Detect which cell encompasses the target text, then output its (x, y) center coordinate. 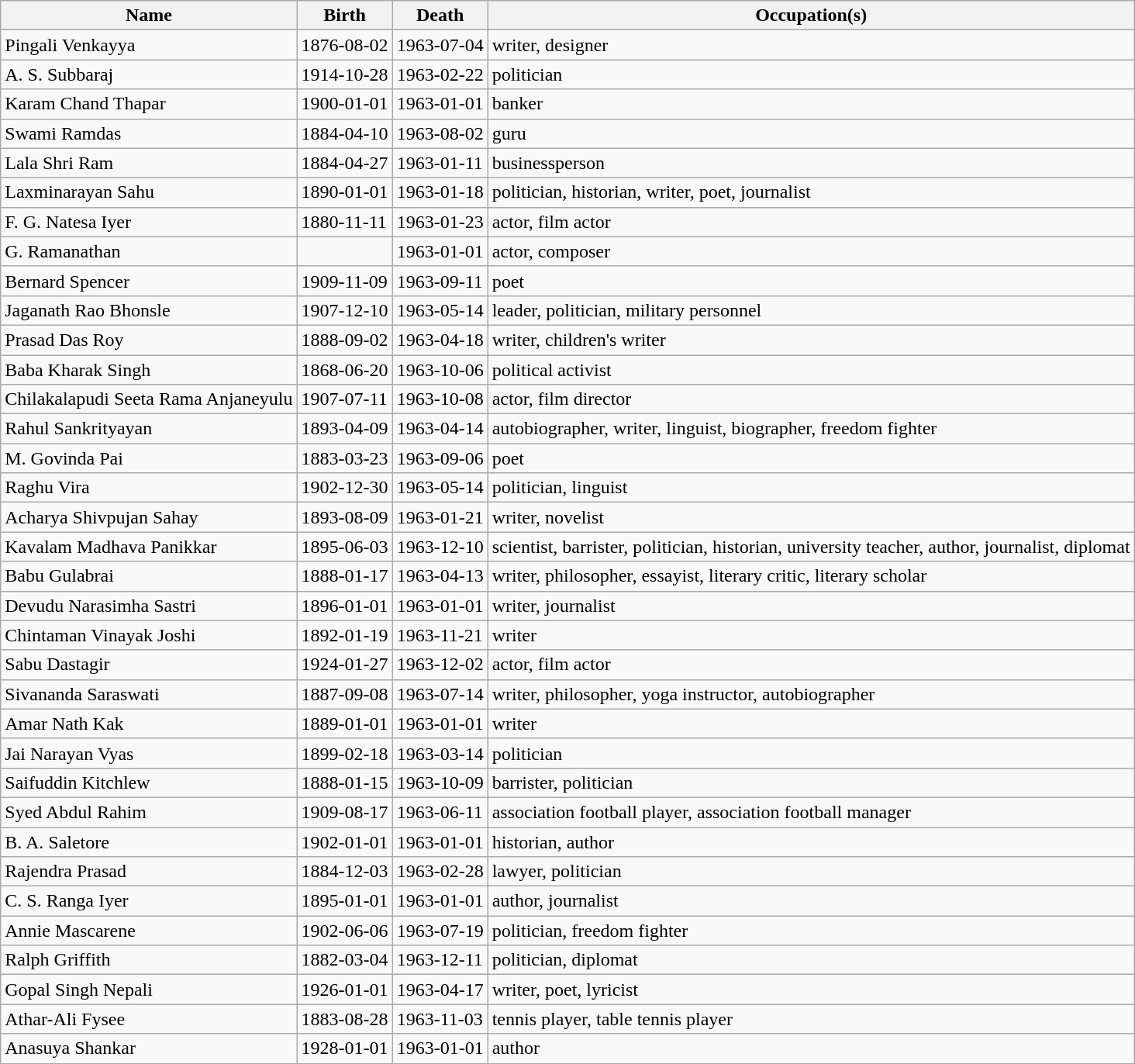
1882-03-04 (344, 960)
1889-01-01 (344, 724)
1888-09-02 (344, 340)
writer, philosopher, essayist, literary critic, literary scholar (811, 576)
Syed Abdul Rahim (149, 812)
Amar Nath Kak (149, 724)
1963-03-14 (440, 753)
banker (811, 104)
1963-09-11 (440, 281)
barrister, politician (811, 782)
writer, novelist (811, 517)
M. Govinda Pai (149, 458)
F. G. Natesa Iyer (149, 222)
lawyer, politician (811, 872)
Baba Kharak Singh (149, 370)
Sabu Dastagir (149, 665)
1902-06-06 (344, 931)
author (811, 1048)
1963-09-06 (440, 458)
leader, politician, military personnel (811, 310)
political activist (811, 370)
1883-08-28 (344, 1019)
1907-12-10 (344, 310)
1909-08-17 (344, 812)
1902-12-30 (344, 488)
Pingali Venkayya (149, 45)
Annie Mascarene (149, 931)
businessperson (811, 163)
1963-11-21 (440, 635)
Devudu Narasimha Sastri (149, 606)
1963-01-11 (440, 163)
writer, children's writer (811, 340)
Birth (344, 16)
1902-01-01 (344, 841)
scientist, barrister, politician, historian, university teacher, author, journalist, diplomat (811, 547)
Karam Chand Thapar (149, 104)
1963-10-08 (440, 399)
1963-07-04 (440, 45)
1880-11-11 (344, 222)
1963-12-11 (440, 960)
1884-04-27 (344, 163)
tennis player, table tennis player (811, 1019)
1888-01-15 (344, 782)
Lala Shri Ram (149, 163)
1909-11-09 (344, 281)
Chilakalapudi Seeta Rama Anjaneyulu (149, 399)
1963-01-18 (440, 192)
Ralph Griffith (149, 960)
historian, author (811, 841)
1963-10-06 (440, 370)
1884-04-10 (344, 133)
B. A. Saletore (149, 841)
association football player, association football manager (811, 812)
Occupation(s) (811, 16)
1963-08-02 (440, 133)
politician, freedom fighter (811, 931)
1890-01-01 (344, 192)
1907-07-11 (344, 399)
1963-01-23 (440, 222)
1899-02-18 (344, 753)
1963-06-11 (440, 812)
author, journalist (811, 901)
Name (149, 16)
writer, poet, lyricist (811, 990)
Athar-Ali Fysee (149, 1019)
1963-04-17 (440, 990)
Babu Gulabrai (149, 576)
1883-03-23 (344, 458)
1895-01-01 (344, 901)
1926-01-01 (344, 990)
1888-01-17 (344, 576)
1884-12-03 (344, 872)
Bernard Spencer (149, 281)
1895-06-03 (344, 547)
politician, historian, writer, poet, journalist (811, 192)
Acharya Shivpujan Sahay (149, 517)
1924-01-27 (344, 665)
politician, linguist (811, 488)
1963-04-13 (440, 576)
1900-01-01 (344, 104)
1963-12-02 (440, 665)
writer, designer (811, 45)
1963-02-28 (440, 872)
Gopal Singh Nepali (149, 990)
1963-10-09 (440, 782)
1963-07-14 (440, 694)
1963-02-22 (440, 74)
Jaganath Rao Bhonsle (149, 310)
1876-08-02 (344, 45)
1963-04-14 (440, 429)
1887-09-08 (344, 694)
Prasad Das Roy (149, 340)
1963-11-03 (440, 1019)
1893-08-09 (344, 517)
Anasuya Shankar (149, 1048)
Chintaman Vinayak Joshi (149, 635)
1892-01-19 (344, 635)
autobiographer, writer, linguist, biographer, freedom fighter (811, 429)
Swami Ramdas (149, 133)
Sivananda Saraswati (149, 694)
writer, journalist (811, 606)
writer, philosopher, yoga instructor, autobiographer (811, 694)
Rahul Sankrityayan (149, 429)
guru (811, 133)
G. Ramanathan (149, 251)
1963-12-10 (440, 547)
1963-04-18 (440, 340)
1893-04-09 (344, 429)
Death (440, 16)
1963-01-21 (440, 517)
actor, film director (811, 399)
Jai Narayan Vyas (149, 753)
1914-10-28 (344, 74)
A. S. Subbaraj (149, 74)
Raghu Vira (149, 488)
Saifuddin Kitchlew (149, 782)
politician, diplomat (811, 960)
1868-06-20 (344, 370)
C. S. Ranga Iyer (149, 901)
1928-01-01 (344, 1048)
1896-01-01 (344, 606)
Rajendra Prasad (149, 872)
Laxminarayan Sahu (149, 192)
Kavalam Madhava Panikkar (149, 547)
actor, composer (811, 251)
1963-07-19 (440, 931)
